Detect which cell encompasses the target text, then output its [x, y] center coordinate. 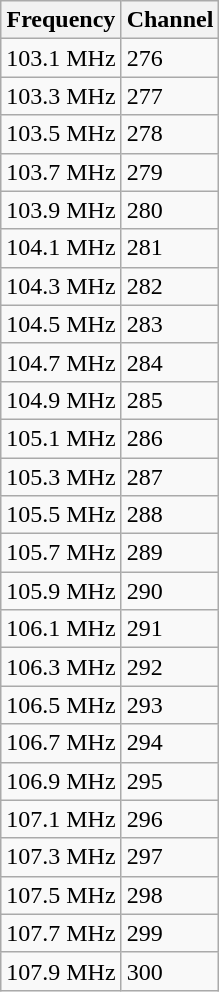
107.9 MHz [61, 971]
105.3 MHz [61, 477]
106.3 MHz [61, 667]
106.9 MHz [61, 781]
291 [170, 629]
105.5 MHz [61, 515]
297 [170, 857]
278 [170, 134]
105.7 MHz [61, 553]
285 [170, 400]
284 [170, 362]
290 [170, 591]
279 [170, 172]
292 [170, 667]
104.5 MHz [61, 324]
106.1 MHz [61, 629]
103.9 MHz [61, 210]
103.3 MHz [61, 96]
104.3 MHz [61, 286]
287 [170, 477]
103.1 MHz [61, 58]
295 [170, 781]
105.1 MHz [61, 438]
107.7 MHz [61, 933]
104.7 MHz [61, 362]
107.5 MHz [61, 895]
Frequency [61, 20]
104.9 MHz [61, 400]
298 [170, 895]
288 [170, 515]
281 [170, 248]
107.1 MHz [61, 819]
106.7 MHz [61, 743]
280 [170, 210]
300 [170, 971]
299 [170, 933]
104.1 MHz [61, 248]
277 [170, 96]
283 [170, 324]
286 [170, 438]
294 [170, 743]
105.9 MHz [61, 591]
106.5 MHz [61, 705]
296 [170, 819]
293 [170, 705]
103.5 MHz [61, 134]
107.3 MHz [61, 857]
282 [170, 286]
103.7 MHz [61, 172]
276 [170, 58]
289 [170, 553]
Channel [170, 20]
